Return (X, Y) of the center of cell containing provided text 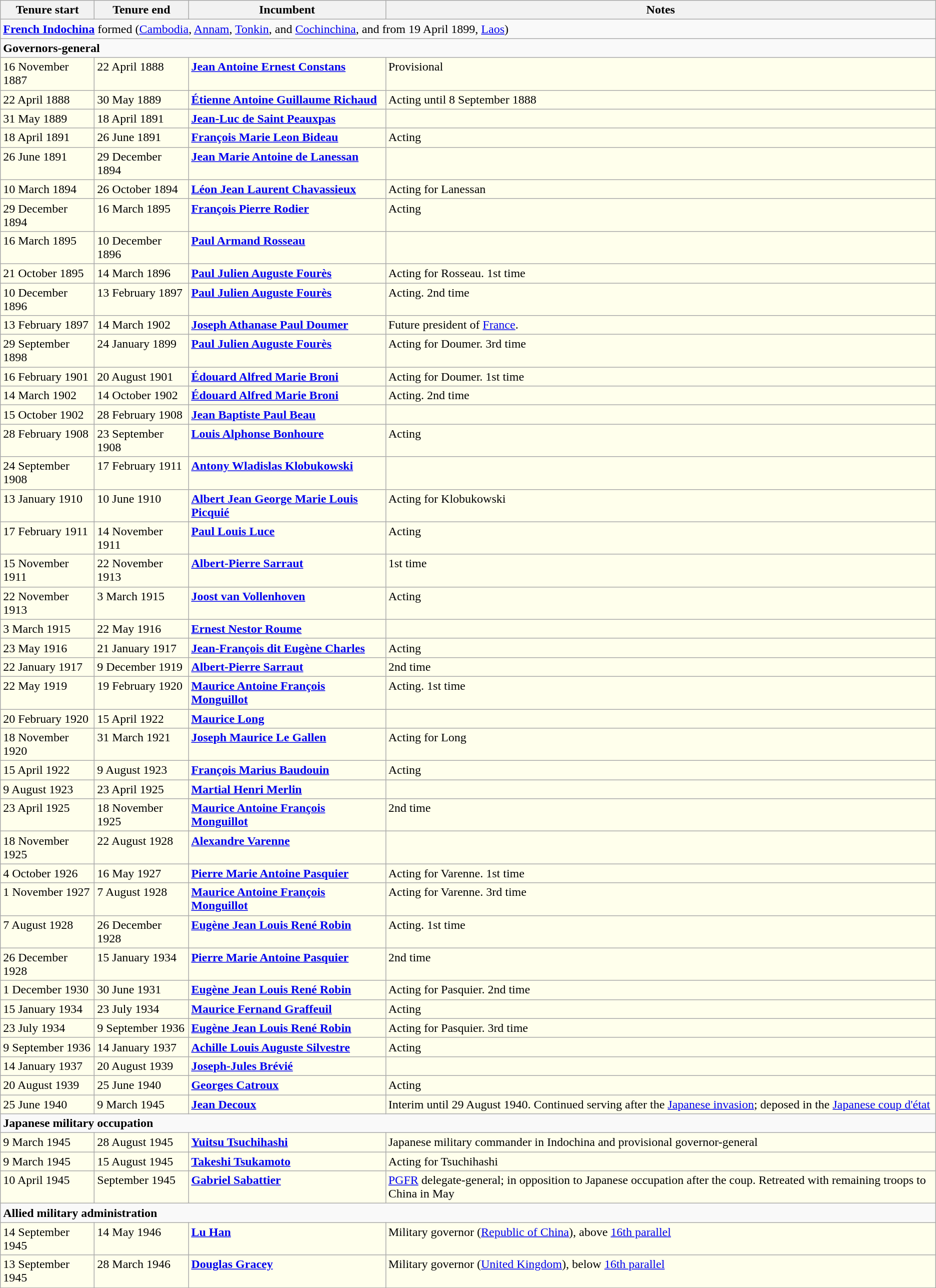
Japanese military occupation (468, 1123)
Georges Catroux (287, 1085)
18 November 1920 (47, 744)
15 August 1945 (141, 1161)
Jean Marie Antoine de Lanessan (287, 163)
1st time (660, 570)
14 November 1911 (141, 538)
Joseph-Jules Brévié (287, 1066)
Acting for Rosseau. 1st time (660, 273)
Yuitsu Tsuchihashi (287, 1142)
Ernest Nestor Roume (287, 629)
28 March 1946 (141, 1271)
Louis Alphonse Bonhoure (287, 440)
Acting for Varenne. 1st time (660, 873)
Future president of France. (660, 325)
Acting for Doumer. 1st time (660, 377)
1 December 1930 (47, 990)
21 January 1917 (141, 648)
24 September 1908 (47, 473)
22 January 1917 (47, 667)
Takeshi Tsukamoto (287, 1161)
14 May 1946 (141, 1238)
Acting for Varenne. 3rd time (660, 899)
Paul Armand Rosseau (287, 247)
Jean Antoine Ernest Constans (287, 74)
22 August 1928 (141, 847)
19 February 1920 (141, 692)
Paul Louis Luce (287, 538)
15 November 1911 (47, 570)
26 October 1894 (141, 189)
Joseph Athanase Paul Doumer (287, 325)
23 May 1916 (47, 648)
Étienne Antoine Guillaume Richaud (287, 100)
9 December 1919 (141, 667)
Joost van Vollenhoven (287, 603)
François Marius Baudouin (287, 770)
Notes (660, 10)
Jean-Luc de Saint Peauxpas (287, 119)
1 November 1927 (47, 899)
Acting for Lanessan (660, 189)
Martial Henri Merlin (287, 789)
16 February 1901 (47, 377)
20 February 1920 (47, 719)
30 May 1889 (141, 100)
20 August 1901 (141, 377)
22 May 1919 (47, 692)
4 October 1926 (47, 873)
Achille Louis Auguste Silvestre (287, 1047)
François Marie Leon Bideau (287, 138)
French Indochina formed (Cambodia, Annam, Tonkin, and Cochinchina, and from 19 April 1899, Laos) (468, 29)
16 November 1887 (47, 74)
24 January 1899 (141, 351)
Joseph Maurice Le Gallen (287, 744)
Military governor (United Kingdom), below 16th parallel (660, 1271)
Acting for Pasquier. 3rd time (660, 1028)
PGFR delegate-general; in opposition to Japanese occupation after the coup. Retreated with remaining troops to China in May (660, 1187)
30 June 1931 (141, 990)
François Pierre Rodier (287, 215)
14 March 1896 (141, 273)
September 1945 (141, 1187)
Provisional (660, 74)
Incumbent (287, 10)
22 May 1916 (141, 629)
14 September 1945 (47, 1238)
Maurice Long (287, 719)
23 September 1908 (141, 440)
Douglas Gracey (287, 1271)
21 October 1895 (47, 273)
31 May 1889 (47, 119)
Antony Wladislas Klobukowski (287, 473)
15 October 1902 (47, 415)
10 April 1945 (47, 1187)
Acting until 8 September 1888 (660, 100)
28 August 1945 (141, 1142)
Acting for Tsuchihashi (660, 1161)
29 September 1898 (47, 351)
Tenure start (47, 10)
Governors-general (468, 48)
Military governor (Republic of China), above 16th parallel (660, 1238)
Acting for Klobukowski (660, 505)
Japanese military commander in Indochina and provisional governor-general (660, 1142)
Albert Jean George Marie Louis Picquié (287, 505)
10 June 1910 (141, 505)
16 May 1927 (141, 873)
Acting for Long (660, 744)
Jean-François dit Eugène Charles (287, 648)
Acting for Pasquier. 2nd time (660, 990)
31 March 1921 (141, 744)
Acting for Doumer. 3rd time (660, 351)
Allied military administration (468, 1213)
Interim until 29 August 1940. Continued serving after the Japanese invasion; deposed in the Japanese coup d'état (660, 1104)
Jean Decoux (287, 1104)
Léon Jean Laurent Chavassieux (287, 189)
13 September 1945 (47, 1271)
Lu Han (287, 1238)
Alexandre Varenne (287, 847)
Jean Baptiste Paul Beau (287, 415)
10 March 1894 (47, 189)
Gabriel Sabattier (287, 1187)
Tenure end (141, 10)
14 October 1902 (141, 396)
Maurice Fernand Graffeuil (287, 1009)
13 January 1910 (47, 505)
